Pinpoint the cell where the given text exists, returning its [x, y] midpoint coordinate. 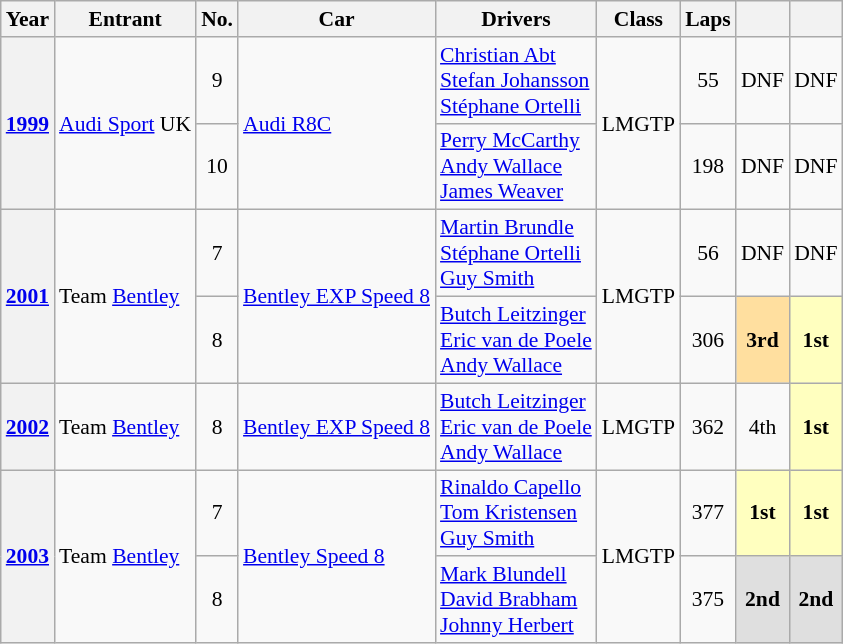
306 [708, 340]
2001 [28, 296]
Class [638, 19]
Year [28, 19]
362 [708, 426]
2003 [28, 556]
377 [708, 514]
Mark Blundell David Brabham Johnny Herbert [516, 600]
Audi R8C [336, 124]
56 [708, 254]
Drivers [516, 19]
1999 [28, 124]
198 [708, 166]
Car [336, 19]
Rinaldo Capello Tom Kristensen Guy Smith [516, 514]
10 [217, 166]
Perry McCarthy Andy Wallace James Weaver [516, 166]
Bentley Speed 8 [336, 556]
No. [217, 19]
Christian Abt Stefan Johansson Stéphane Ortelli [516, 80]
55 [708, 80]
9 [217, 80]
2002 [28, 426]
Laps [708, 19]
3rd [762, 340]
375 [708, 600]
Audi Sport UK [125, 124]
Martin Brundle Stéphane Ortelli Guy Smith [516, 254]
Entrant [125, 19]
4th [762, 426]
